Return the [x, y] coordinate for the center point of the cell that contains the specified text.  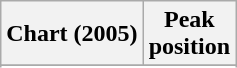
Chart (2005) [72, 34]
Peakposition [189, 34]
